Identify which cell holds the provided text, then report its [x, y] central coordinate. 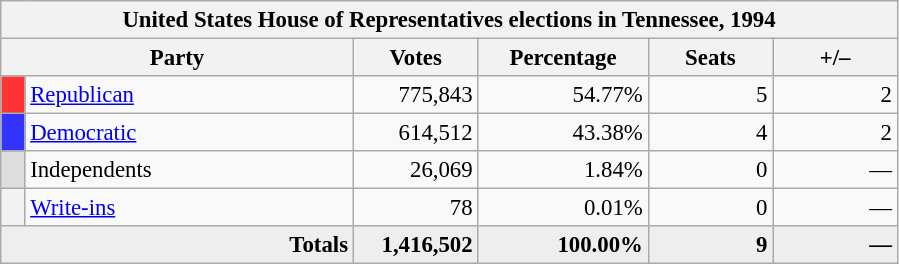
5 [710, 95]
+/– [836, 58]
Seats [710, 58]
Percentage [563, 58]
9 [710, 245]
1,416,502 [416, 245]
Independents [189, 170]
Democratic [189, 133]
United States House of Representatives elections in Tennessee, 1994 [450, 20]
43.38% [563, 133]
1.84% [563, 170]
0.01% [563, 208]
Totals [178, 245]
Votes [416, 58]
26,069 [416, 170]
Party [178, 58]
54.77% [563, 95]
775,843 [416, 95]
Write-ins [189, 208]
Republican [189, 95]
4 [710, 133]
614,512 [416, 133]
100.00% [563, 245]
78 [416, 208]
